For the text-containing cell, return its midpoint in [x, y] coordinate format. 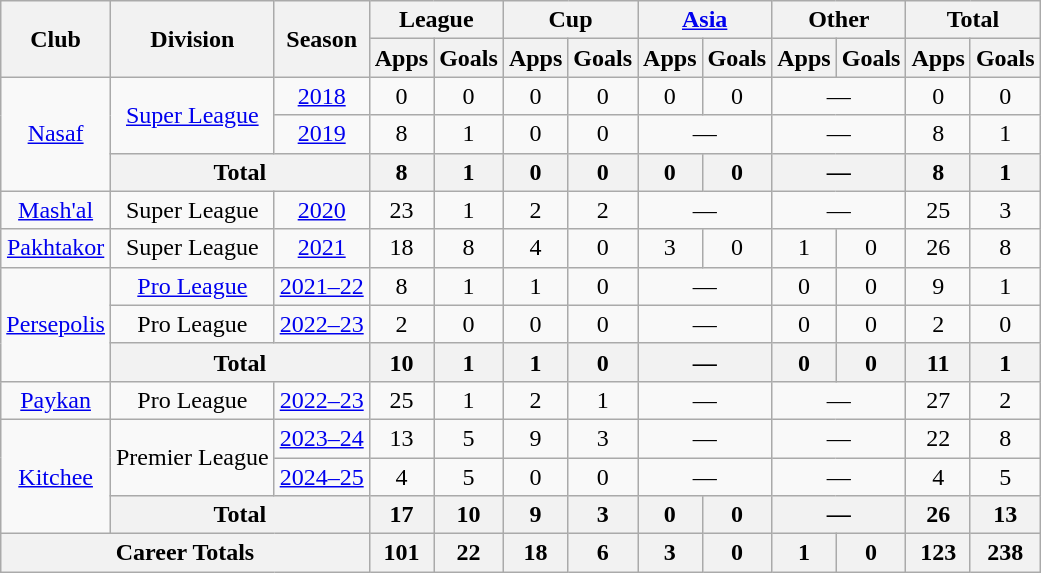
238 [1005, 553]
2019 [322, 134]
2020 [322, 210]
Premier League [192, 457]
Nasaf [56, 134]
Persepolis [56, 324]
2023–24 [322, 438]
101 [401, 553]
2021 [322, 248]
23 [401, 210]
Pakhtakor [56, 248]
Kitchee [56, 476]
2024–25 [322, 477]
6 [603, 553]
Season [322, 39]
League [436, 20]
Other [839, 20]
27 [938, 400]
Career Totals [185, 553]
17 [401, 515]
Club [56, 39]
11 [938, 362]
Paykan [56, 400]
2021–22 [322, 286]
2018 [322, 96]
Mash'al [56, 210]
123 [938, 553]
Asia [705, 20]
Division [192, 39]
Cup [570, 20]
